Identify which cell holds the provided text, then report its [x, y] central coordinate. 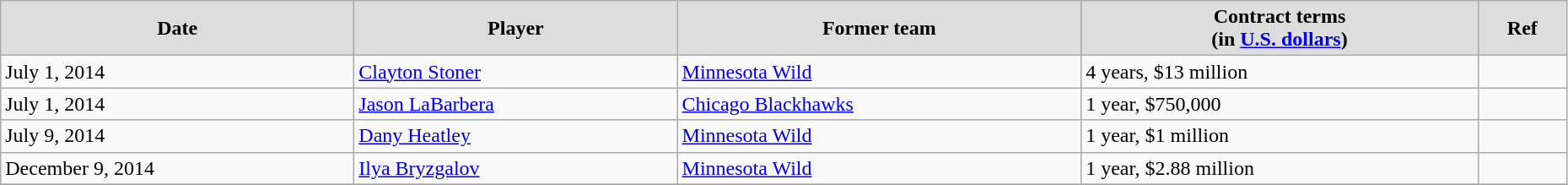
December 9, 2014 [177, 168]
Contract terms(in U.S. dollars) [1280, 29]
Chicago Blackhawks [879, 104]
Former team [879, 29]
Dany Heatley [516, 136]
Jason LaBarbera [516, 104]
Date [177, 29]
July 9, 2014 [177, 136]
Ref [1522, 29]
Player [516, 29]
Clayton Stoner [516, 72]
1 year, $2.88 million [1280, 168]
1 year, $1 million [1280, 136]
Ilya Bryzgalov [516, 168]
4 years, $13 million [1280, 72]
1 year, $750,000 [1280, 104]
